Return the [x, y] coordinate for the center point of the cell that contains the specified text.  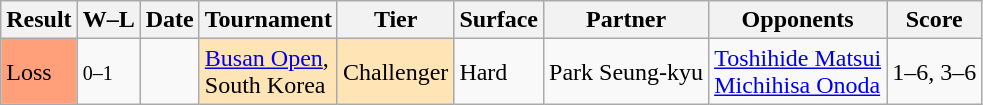
Tier [395, 20]
Date [170, 20]
Result [39, 20]
Challenger [395, 72]
Partner [626, 20]
0–1 [108, 72]
Toshihide Matsui Michihisa Onoda [798, 72]
Tournament [268, 20]
Busan Open,South Korea [268, 72]
1–6, 3–6 [934, 72]
W–L [108, 20]
Loss [39, 72]
Opponents [798, 20]
Hard [499, 72]
Score [934, 20]
Park Seung-kyu [626, 72]
Surface [499, 20]
